Determine the (X, Y) coordinate at the center of the cell enclosing the given text.  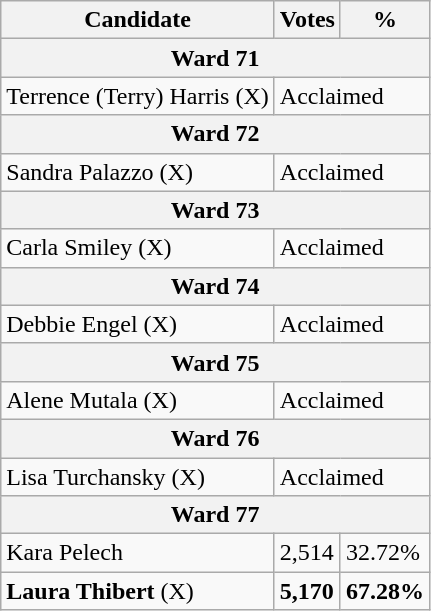
32.72% (384, 553)
Terrence (Terry) Harris (X) (138, 96)
Ward 72 (216, 134)
Ward 77 (216, 515)
Ward 74 (216, 286)
67.28% (384, 591)
Ward 76 (216, 438)
Sandra Palazzo (X) (138, 172)
Candidate (138, 20)
Ward 71 (216, 58)
Laura Thibert (X) (138, 591)
Ward 73 (216, 210)
Ward 75 (216, 362)
5,170 (307, 591)
2,514 (307, 553)
Lisa Turchansky (X) (138, 477)
Votes (307, 20)
Kara Pelech (138, 553)
Debbie Engel (X) (138, 324)
% (384, 20)
Carla Smiley (X) (138, 248)
Alene Mutala (X) (138, 400)
